Output the (x, y) coordinate of the center of the cell containing the given text.  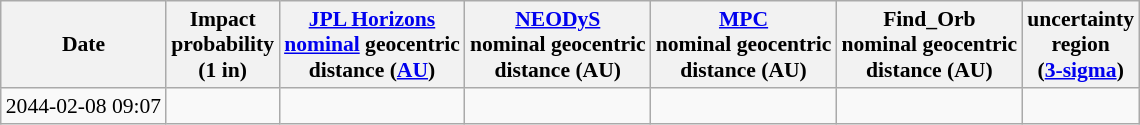
Date (84, 44)
Find_Orbnominal geocentricdistance (AU) (929, 44)
MPCnominal geocentricdistance (AU) (744, 44)
Impactprobability(1 in) (222, 44)
2044-02-08 09:07 (84, 106)
uncertaintyregion(3-sigma) (1080, 44)
NEODySnominal geocentricdistance (AU) (558, 44)
JPL Horizonsnominal geocentricdistance (AU) (372, 44)
